Find where the given text appears and provide that cell's center as (x, y) coordinate. 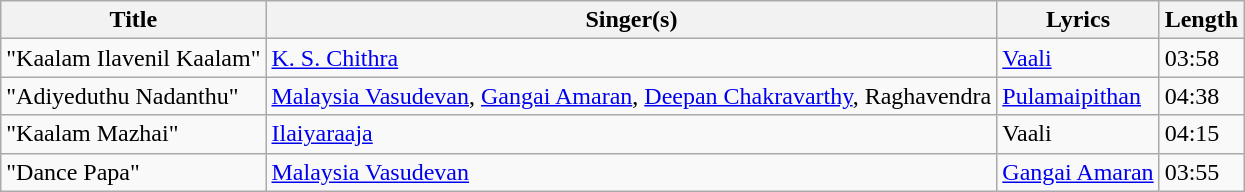
"Kaalam Mazhai" (134, 134)
Singer(s) (632, 20)
03:55 (1201, 172)
Length (1201, 20)
04:15 (1201, 134)
03:58 (1201, 58)
"Kaalam Ilavenil Kaalam" (134, 58)
Ilaiyaraaja (632, 134)
Lyrics (1078, 20)
K. S. Chithra (632, 58)
Pulamaipithan (1078, 96)
Title (134, 20)
"Adiyeduthu Nadanthu" (134, 96)
04:38 (1201, 96)
Malaysia Vasudevan (632, 172)
Malaysia Vasudevan, Gangai Amaran, Deepan Chakravarthy, Raghavendra (632, 96)
Gangai Amaran (1078, 172)
"Dance Papa" (134, 172)
